Provide the (X, Y) coordinate of the cell's center where the given text is located.  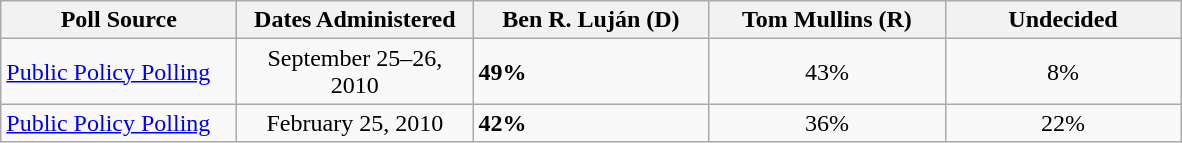
43% (827, 72)
February 25, 2010 (355, 123)
36% (827, 123)
Dates Administered (355, 20)
Tom Mullins (R) (827, 20)
8% (1063, 72)
Ben R. Luján (D) (591, 20)
22% (1063, 123)
49% (591, 72)
Undecided (1063, 20)
September 25–26, 2010 (355, 72)
42% (591, 123)
Poll Source (119, 20)
